For the text-containing cell, return its midpoint in (X, Y) coordinate format. 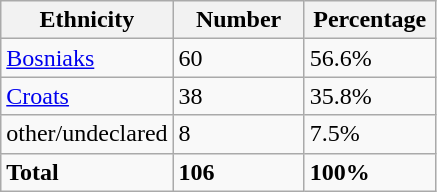
7.5% (370, 134)
other/undeclared (87, 134)
Total (87, 172)
Bosniaks (87, 58)
60 (238, 58)
Percentage (370, 20)
38 (238, 96)
Croats (87, 96)
100% (370, 172)
Number (238, 20)
56.6% (370, 58)
35.8% (370, 96)
106 (238, 172)
8 (238, 134)
Ethnicity (87, 20)
